Pinpoint the cell where the given text exists, returning its [X, Y] midpoint coordinate. 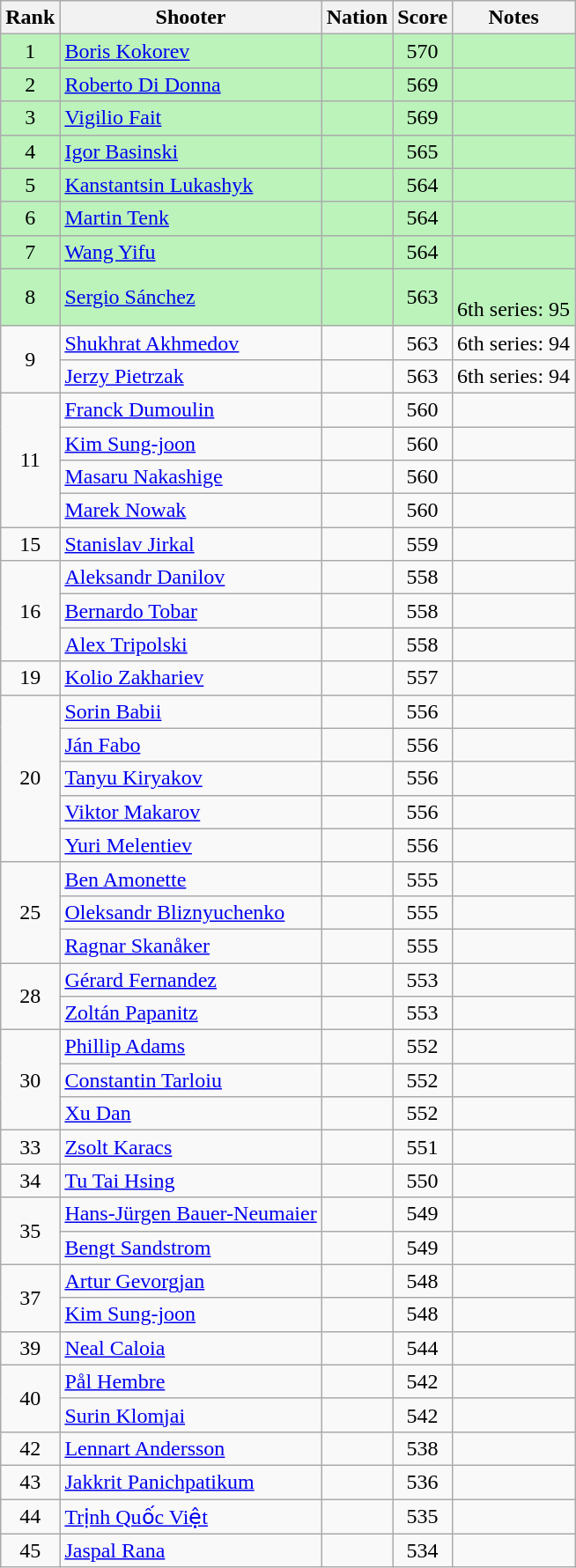
Stanislav Jirkal [190, 544]
570 [423, 51]
Constantin Tarloiu [190, 1080]
Tanyu Kiryakov [190, 778]
Sorin Babii [190, 711]
559 [423, 544]
Surin Klomjai [190, 1415]
37 [30, 1298]
Jerzy Pietrzak [190, 376]
39 [30, 1348]
Trịnh Quốc Việt [190, 1516]
16 [30, 611]
Ragnar Skanåker [190, 946]
Neal Caloia [190, 1348]
11 [30, 460]
Alex Tripolski [190, 644]
Shooter [190, 18]
557 [423, 678]
Kanstantsin Lukashyk [190, 185]
Hans-Jürgen Bauer-Neumaier [190, 1214]
Rank [30, 18]
19 [30, 678]
Xu Dan [190, 1114]
Marek Nowak [190, 511]
Lennart Andersson [190, 1448]
5 [30, 185]
6 [30, 218]
44 [30, 1516]
Boris Kokorev [190, 51]
Pål Hembre [190, 1381]
534 [423, 1550]
Franck Dumoulin [190, 409]
3 [30, 118]
Sergio Sánchez [190, 298]
Notes [514, 18]
Zsolt Karacs [190, 1147]
538 [423, 1448]
28 [30, 997]
20 [30, 778]
Martin Tenk [190, 218]
15 [30, 544]
Bengt Sandstrom [190, 1248]
35 [30, 1231]
Wang Yifu [190, 252]
7 [30, 252]
43 [30, 1482]
Bernardo Tobar [190, 611]
544 [423, 1348]
Ján Fabo [190, 745]
Roberto Di Donna [190, 85]
Shukhrat Akhmedov [190, 342]
550 [423, 1181]
Ben Amonette [190, 879]
2 [30, 85]
8 [30, 298]
Zoltán Papanitz [190, 1013]
6th series: 95 [514, 298]
Nation [357, 18]
Viktor Makarov [190, 812]
Gérard Fernandez [190, 980]
Jakkrit Panichpatikum [190, 1482]
Artur Gevorgjan [190, 1281]
Tu Tai Hsing [190, 1181]
565 [423, 151]
Phillip Adams [190, 1047]
40 [30, 1398]
Oleksandr Bliznyuchenko [190, 912]
Vigilio Fait [190, 118]
Aleksandr Danilov [190, 578]
536 [423, 1482]
4 [30, 151]
Igor Basinski [190, 151]
Score [423, 18]
1 [30, 51]
551 [423, 1147]
Masaru Nakashige [190, 477]
45 [30, 1550]
535 [423, 1516]
30 [30, 1080]
9 [30, 359]
Kolio Zakhariev [190, 678]
33 [30, 1147]
42 [30, 1448]
Yuri Melentiev [190, 845]
34 [30, 1181]
Jaspal Rana [190, 1550]
25 [30, 912]
